Determine the [x, y] coordinate at the center of the cell enclosing the given text.  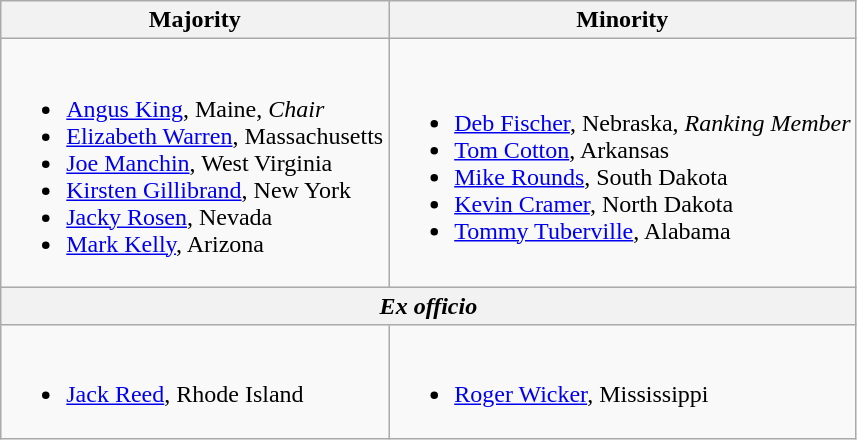
Deb Fischer, Nebraska, Ranking MemberTom Cotton, ArkansasMike Rounds, South DakotaKevin Cramer, North DakotaTommy Tuberville, Alabama [622, 163]
Angus King, Maine, ChairElizabeth Warren, MassachusettsJoe Manchin, West VirginiaKirsten Gillibrand, New YorkJacky Rosen, NevadaMark Kelly, Arizona [195, 163]
Jack Reed, Rhode Island [195, 382]
Ex officio [428, 306]
Minority [622, 20]
Roger Wicker, Mississippi [622, 382]
Majority [195, 20]
